Capture the cell that displays the provided text and extract its (x, y) central coordinate. 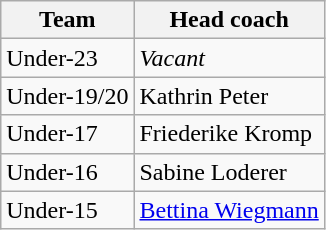
Sabine Loderer (229, 172)
Under-15 (68, 210)
Friederike Kromp (229, 134)
Under-17 (68, 134)
Bettina Wiegmann (229, 210)
Kathrin Peter (229, 96)
Head coach (229, 20)
Team (68, 20)
Under-23 (68, 58)
Under-19/20 (68, 96)
Under-16 (68, 172)
Vacant (229, 58)
